Provide the [x, y] coordinate of the cell's center where the given text is located.  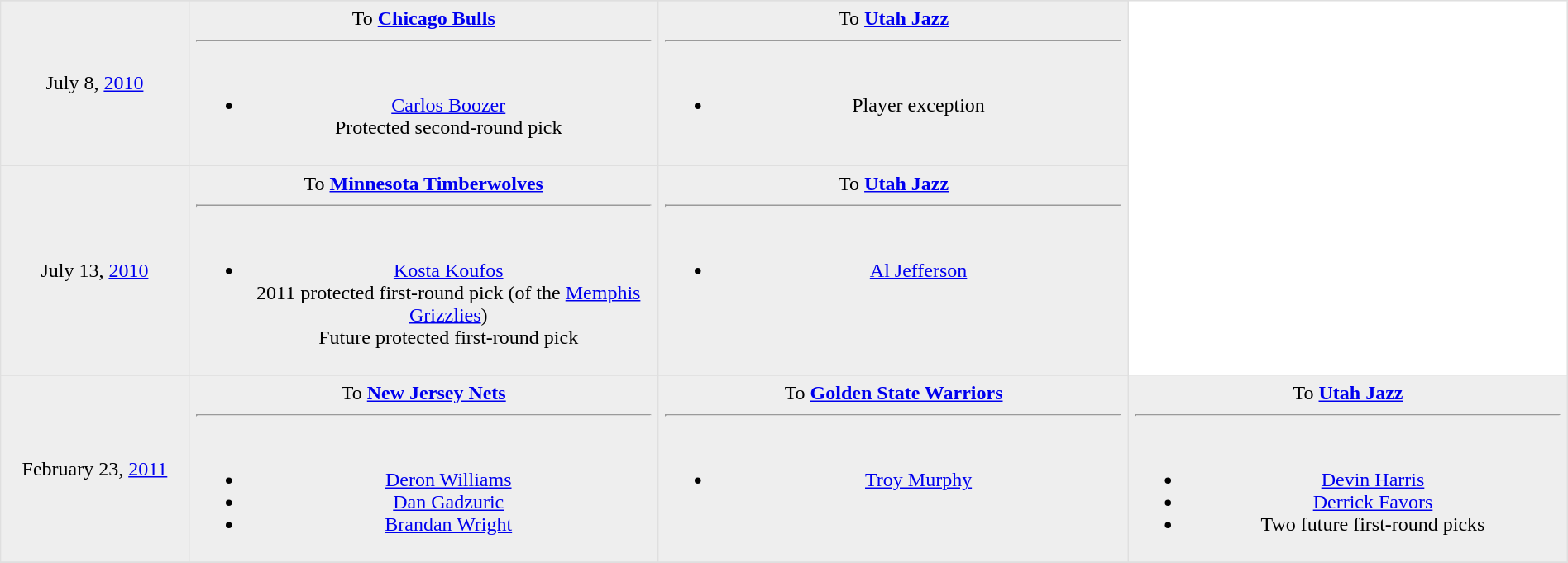
To Minnesota Timberwolves Kosta Koufos2011 protected first-round pick (of the Memphis Grizzlies)Future protected first-round pick [423, 270]
To Chicago Bulls Carlos BoozerProtected second-round pick [423, 83]
February 23, 2011 [94, 469]
July 13, 2010 [94, 270]
To New Jersey Nets Deron Williams Dan Gadzuric Brandan Wright [423, 469]
To Utah Jazz Al Jefferson [893, 270]
To Golden State Warriors Troy Murphy [893, 469]
July 8, 2010 [94, 83]
To Utah Jazz Devin Harris Derrick FavorsTwo future first-round picks [1348, 469]
To Utah JazzPlayer exception [893, 83]
